For the text-containing cell, return its midpoint in (x, y) coordinate format. 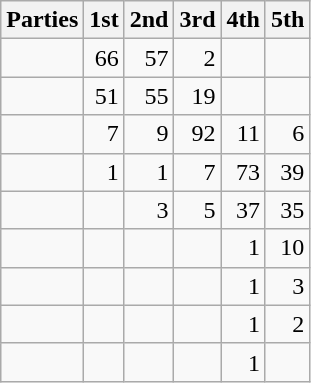
5 (198, 210)
9 (149, 134)
73 (243, 172)
66 (104, 58)
37 (243, 210)
92 (198, 134)
4th (243, 20)
11 (243, 134)
39 (287, 172)
57 (149, 58)
51 (104, 96)
35 (287, 210)
19 (198, 96)
Parties (42, 20)
6 (287, 134)
55 (149, 96)
2nd (149, 20)
5th (287, 20)
1st (104, 20)
10 (287, 248)
3rd (198, 20)
